For the text-containing cell, return its midpoint in (x, y) coordinate format. 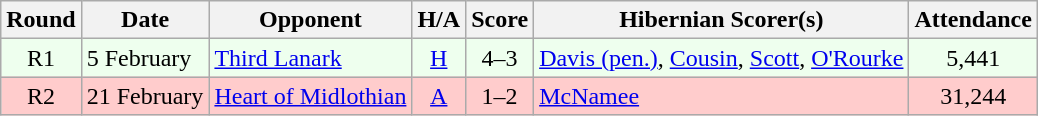
A (439, 96)
Score (500, 20)
H (439, 58)
Third Lanark (310, 58)
5,441 (973, 58)
1–2 (500, 96)
5 February (145, 58)
21 February (145, 96)
R1 (41, 58)
Attendance (973, 20)
R2 (41, 96)
4–3 (500, 58)
31,244 (973, 96)
Date (145, 20)
McNamee (722, 96)
Round (41, 20)
Davis (pen.), Cousin, Scott, O'Rourke (722, 58)
Opponent (310, 20)
Hibernian Scorer(s) (722, 20)
H/A (439, 20)
Heart of Midlothian (310, 96)
